Extract the (x, y) coordinate from the center of the cell holding the provided text.  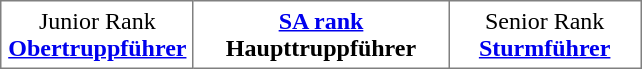
SA rankHaupttruppführer (321, 35)
Junior RankObertruppführer (97, 35)
Senior RankSturmführer (545, 35)
